Capture the cell that displays the provided text and extract its [x, y] central coordinate. 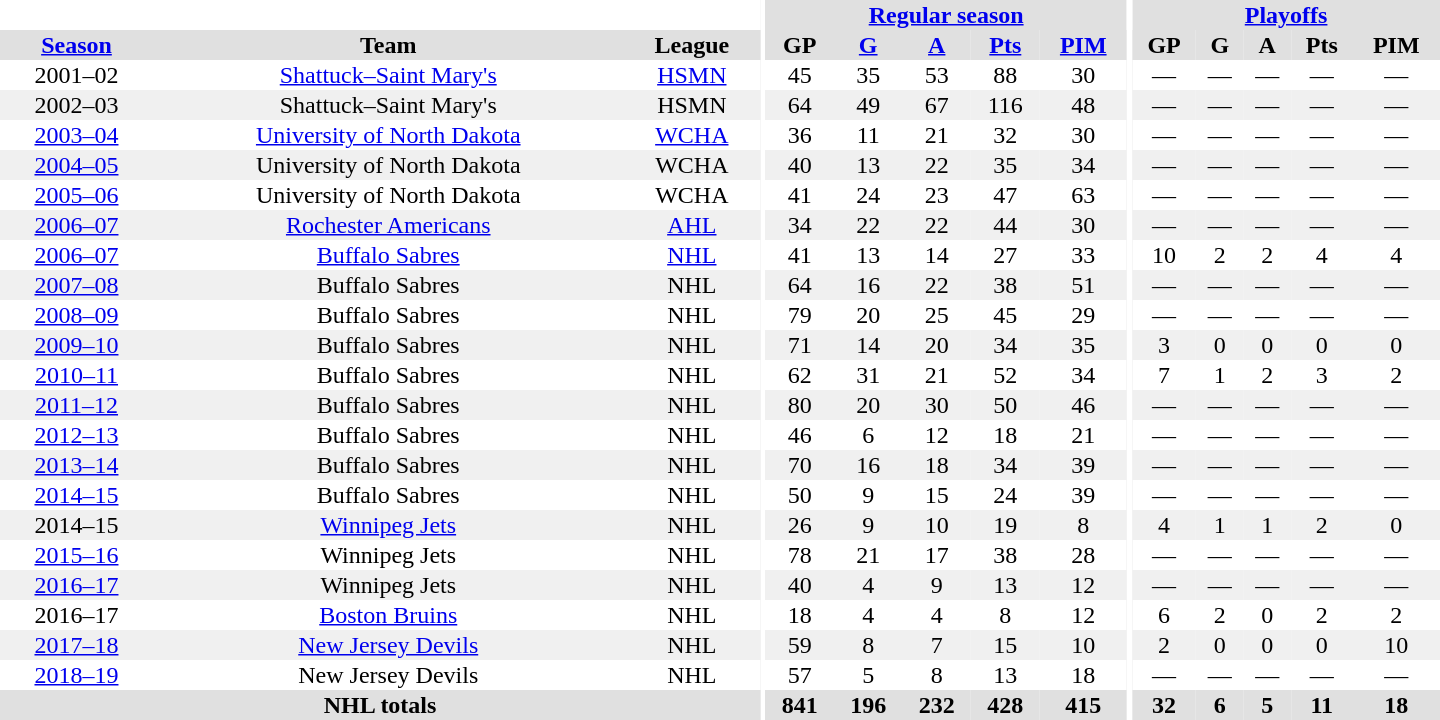
232 [936, 705]
League [692, 45]
2001–02 [76, 75]
51 [1084, 285]
2017–18 [76, 645]
Rochester Americans [388, 225]
27 [1006, 255]
49 [868, 105]
2011–12 [76, 405]
80 [800, 405]
Playoffs [1286, 15]
88 [1006, 75]
44 [1006, 225]
415 [1084, 705]
23 [936, 195]
33 [1084, 255]
Boston Bruins [388, 615]
2010–11 [76, 375]
19 [1006, 525]
63 [1084, 195]
36 [800, 135]
71 [800, 345]
2012–13 [76, 435]
26 [800, 525]
AHL [692, 225]
NHL totals [380, 705]
2018–19 [76, 675]
67 [936, 105]
28 [1084, 555]
2007–08 [76, 285]
2003–04 [76, 135]
62 [800, 375]
841 [800, 705]
Regular season [946, 15]
31 [868, 375]
57 [800, 675]
Team [388, 45]
116 [1006, 105]
Season [76, 45]
2008–09 [76, 315]
79 [800, 315]
2013–14 [76, 465]
2009–10 [76, 345]
48 [1084, 105]
29 [1084, 315]
2005–06 [76, 195]
17 [936, 555]
59 [800, 645]
52 [1006, 375]
25 [936, 315]
70 [800, 465]
2002–03 [76, 105]
2015–16 [76, 555]
47 [1006, 195]
53 [936, 75]
196 [868, 705]
78 [800, 555]
2004–05 [76, 165]
428 [1006, 705]
